Capture the cell that displays the provided text and extract its [X, Y] central coordinate. 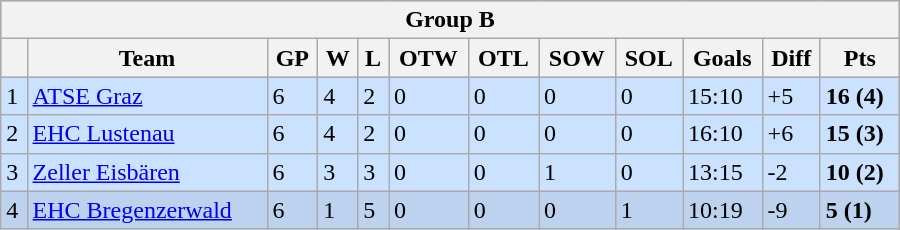
Zeller Eisbären [147, 172]
15:10 [722, 96]
-2 [791, 172]
GP [292, 58]
Pts [860, 58]
10:19 [722, 210]
13:15 [722, 172]
10 (2) [860, 172]
16 (4) [860, 96]
L [374, 58]
Diff [791, 58]
Team [147, 58]
EHC Bregenzerwald [147, 210]
W [338, 58]
ATSE Graz [147, 96]
16:10 [722, 134]
Goals [722, 58]
EHC Lustenau [147, 134]
SOL [648, 58]
OTW [429, 58]
+6 [791, 134]
SOW [578, 58]
5 (1) [860, 210]
15 (3) [860, 134]
+5 [791, 96]
5 [374, 210]
OTL [503, 58]
-9 [791, 210]
Group B [450, 20]
